Pinpoint the cell where the given text exists, returning its [X, Y] midpoint coordinate. 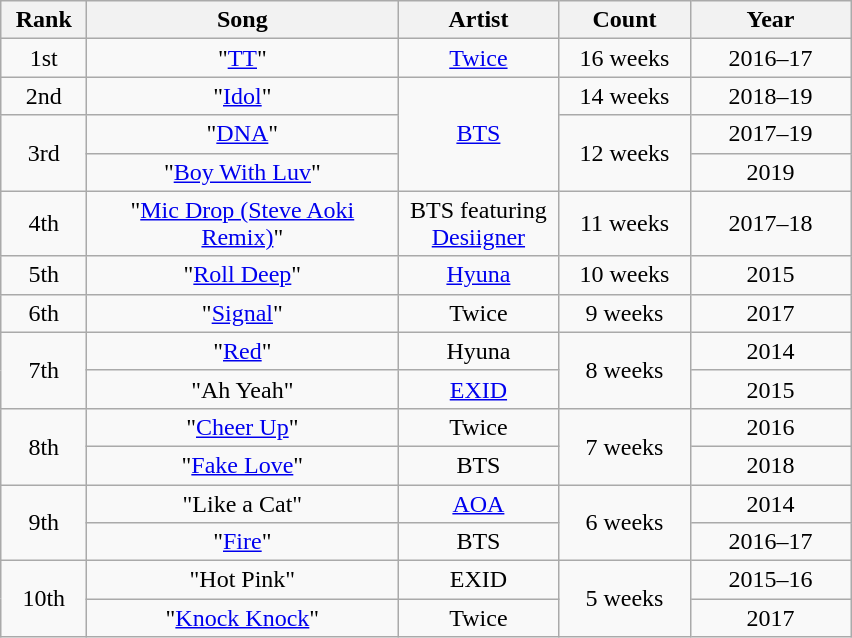
"Idol" [242, 96]
8 weeks [624, 370]
4th [44, 224]
2019 [770, 172]
"Signal" [242, 313]
16 weeks [624, 58]
"TT" [242, 58]
2nd [44, 96]
9 weeks [624, 313]
"Roll Deep" [242, 275]
AOA [478, 503]
3rd [44, 153]
2018–19 [770, 96]
5th [44, 275]
Artist [478, 20]
11 weeks [624, 224]
8th [44, 446]
7th [44, 370]
"Mic Drop (Steve Aoki Remix)" [242, 224]
Count [624, 20]
"Ah Yeah" [242, 389]
Rank [44, 20]
12 weeks [624, 153]
5 weeks [624, 599]
"Fake Love" [242, 465]
9th [44, 522]
Song [242, 20]
"Cheer Up" [242, 427]
6th [44, 313]
6 weeks [624, 522]
"Boy With Luv" [242, 172]
7 weeks [624, 446]
2018 [770, 465]
"Hot Pink" [242, 580]
"Knock Knock" [242, 618]
2017–18 [770, 224]
"Red" [242, 351]
"Like a Cat" [242, 503]
2017–19 [770, 134]
10 weeks [624, 275]
10th [44, 599]
"Fire" [242, 542]
"DNA" [242, 134]
14 weeks [624, 96]
2016 [770, 427]
Year [770, 20]
2015–16 [770, 580]
1st [44, 58]
BTS featuring Desiigner [478, 224]
